Capture the cell that displays the provided text and extract its [X, Y] central coordinate. 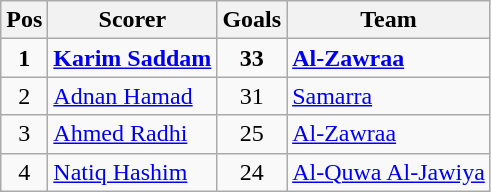
Ahmed Radhi [132, 134]
2 [24, 96]
Goals [252, 20]
Pos [24, 20]
Scorer [132, 20]
4 [24, 172]
Adnan Hamad [132, 96]
Karim Saddam [132, 58]
33 [252, 58]
Al-Quwa Al-Jawiya [389, 172]
Samarra [389, 96]
Natiq Hashim [132, 172]
24 [252, 172]
1 [24, 58]
3 [24, 134]
Team [389, 20]
31 [252, 96]
25 [252, 134]
